Capture the cell that displays the provided text and extract its (x, y) central coordinate. 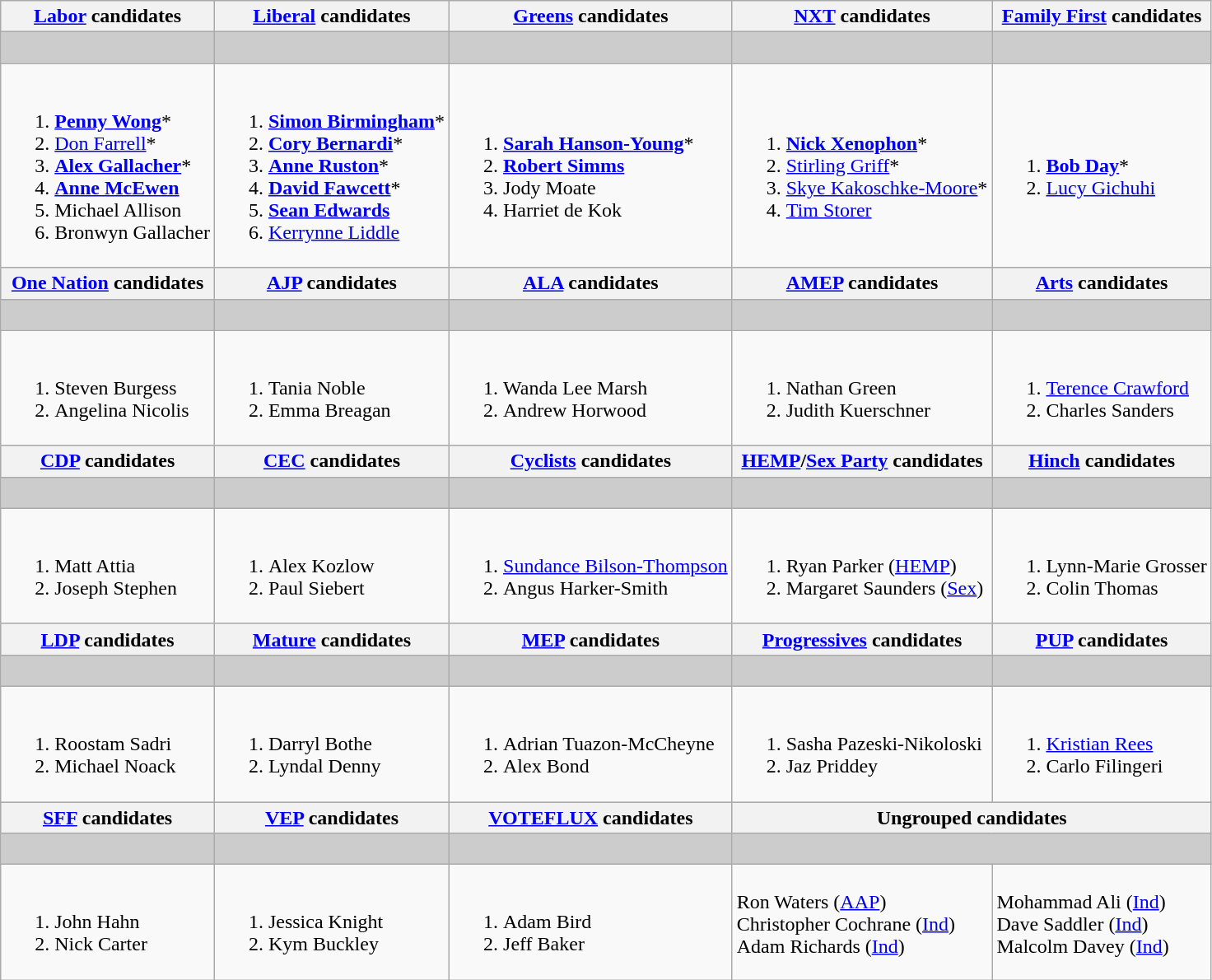
ALA candidates (591, 283)
Mohammad Ali (Ind) Dave Saddler (Ind) Malcolm Davey (Ind) (1102, 922)
Roostam SadriMichael Noack (108, 744)
Alex KozlowPaul Siebert (331, 566)
John HahnNick Carter (108, 922)
LDP candidates (108, 639)
Ungrouped candidates (972, 818)
Nick Xenophon*Stirling Griff*Skye Kakoschke-Moore*Tim Storer (862, 166)
NXT candidates (862, 16)
VEP candidates (331, 818)
Steven BurgessAngelina Nicolis (108, 388)
Bob Day*Lucy Gichuhi (1102, 166)
Sasha Pazeski-NikoloskiJaz Priddey (862, 744)
Liberal candidates (331, 16)
Simon Birmingham*Cory Bernardi*Anne Ruston*David Fawcett*Sean EdwardsKerrynne Liddle (331, 166)
Nathan GreenJudith Kuerschner (862, 388)
Family First candidates (1102, 16)
Adrian Tuazon-McCheyneAlex Bond (591, 744)
Wanda Lee MarshAndrew Horwood (591, 388)
Darryl BotheLyndal Denny (331, 744)
AMEP candidates (862, 283)
PUP candidates (1102, 639)
Sundance Bilson-ThompsonAngus Harker-Smith (591, 566)
Jessica KnightKym Buckley (331, 922)
HEMP/Sex Party candidates (862, 461)
CEC candidates (331, 461)
One Nation candidates (108, 283)
Arts candidates (1102, 283)
Greens candidates (591, 16)
Kristian ReesCarlo Filingeri (1102, 744)
Matt AttiaJoseph Stephen (108, 566)
SFF candidates (108, 818)
MEP candidates (591, 639)
Cyclists candidates (591, 461)
Sarah Hanson-Young*Robert SimmsJody MoateHarriet de Kok (591, 166)
VOTEFLUX candidates (591, 818)
Terence CrawfordCharles Sanders (1102, 388)
Penny Wong*Don Farrell*Alex Gallacher*Anne McEwenMichael AllisonBronwyn Gallacher (108, 166)
Adam BirdJeff Baker (591, 922)
Progressives candidates (862, 639)
Hinch candidates (1102, 461)
Ryan Parker (HEMP)Margaret Saunders (Sex) (862, 566)
AJP candidates (331, 283)
CDP candidates (108, 461)
Tania NobleEmma Breagan (331, 388)
Ron Waters (AAP) Christopher Cochrane (Ind) Adam Richards (Ind) (862, 922)
Labor candidates (108, 16)
Lynn-Marie GrosserColin Thomas (1102, 566)
Mature candidates (331, 639)
